Output the (X, Y) coordinate of the center of the cell containing the given text.  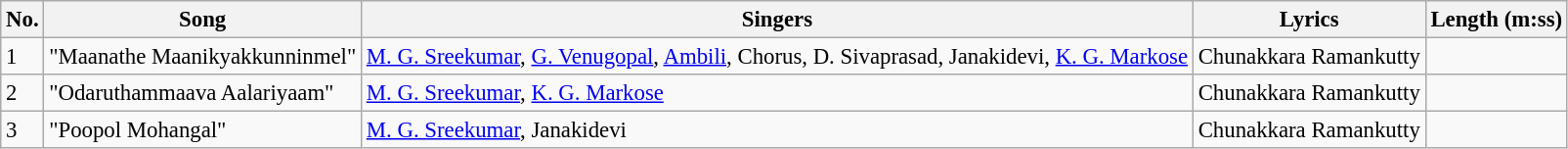
M. G. Sreekumar, Janakidevi (778, 130)
"Odaruthammaava Aalariyaam" (203, 93)
"Poopol Mohangal" (203, 130)
Length (m:ss) (1496, 20)
Song (203, 20)
M. G. Sreekumar, K. G. Markose (778, 93)
No. (22, 20)
3 (22, 130)
Singers (778, 20)
2 (22, 93)
"Maanathe Maanikyakkunninmel" (203, 57)
1 (22, 57)
M. G. Sreekumar, G. Venugopal, Ambili, Chorus, D. Sivaprasad, Janakidevi, K. G. Markose (778, 57)
Lyrics (1309, 20)
